Identify which cell holds the provided text, then report its [X, Y] central coordinate. 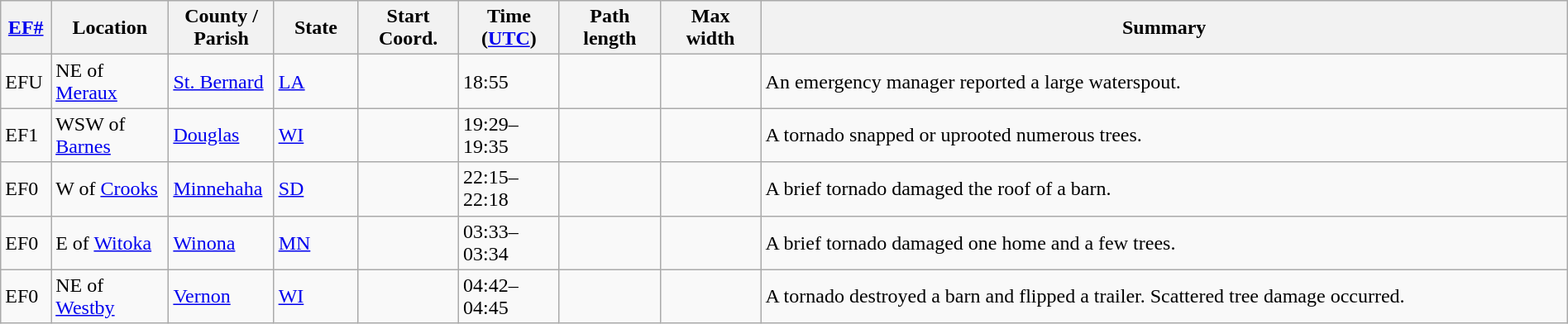
County / Parish [222, 28]
03:33–03:34 [509, 243]
An emergency manager reported a large waterspout. [1164, 81]
W of Crooks [110, 188]
EF# [26, 28]
EF1 [26, 136]
SD [316, 188]
A brief tornado damaged the roof of a barn. [1164, 188]
Minnehaha [222, 188]
19:29–19:35 [509, 136]
18:55 [509, 81]
Douglas [222, 136]
Summary [1164, 28]
WSW of Barnes [110, 136]
04:42–04:45 [509, 296]
NE of Meraux [110, 81]
State [316, 28]
EFU [26, 81]
MN [316, 243]
St. Bernard [222, 81]
Start Coord. [409, 28]
A tornado snapped or uprooted numerous trees. [1164, 136]
Location [110, 28]
E of Witoka [110, 243]
Time (UTC) [509, 28]
LA [316, 81]
NE of Westby [110, 296]
Winona [222, 243]
A tornado destroyed a barn and flipped a trailer. Scattered tree damage occurred. [1164, 296]
Vernon [222, 296]
A brief tornado damaged one home and a few trees. [1164, 243]
22:15–22:18 [509, 188]
Max width [710, 28]
Path length [610, 28]
